Capture the cell that displays the provided text and extract its [X, Y] central coordinate. 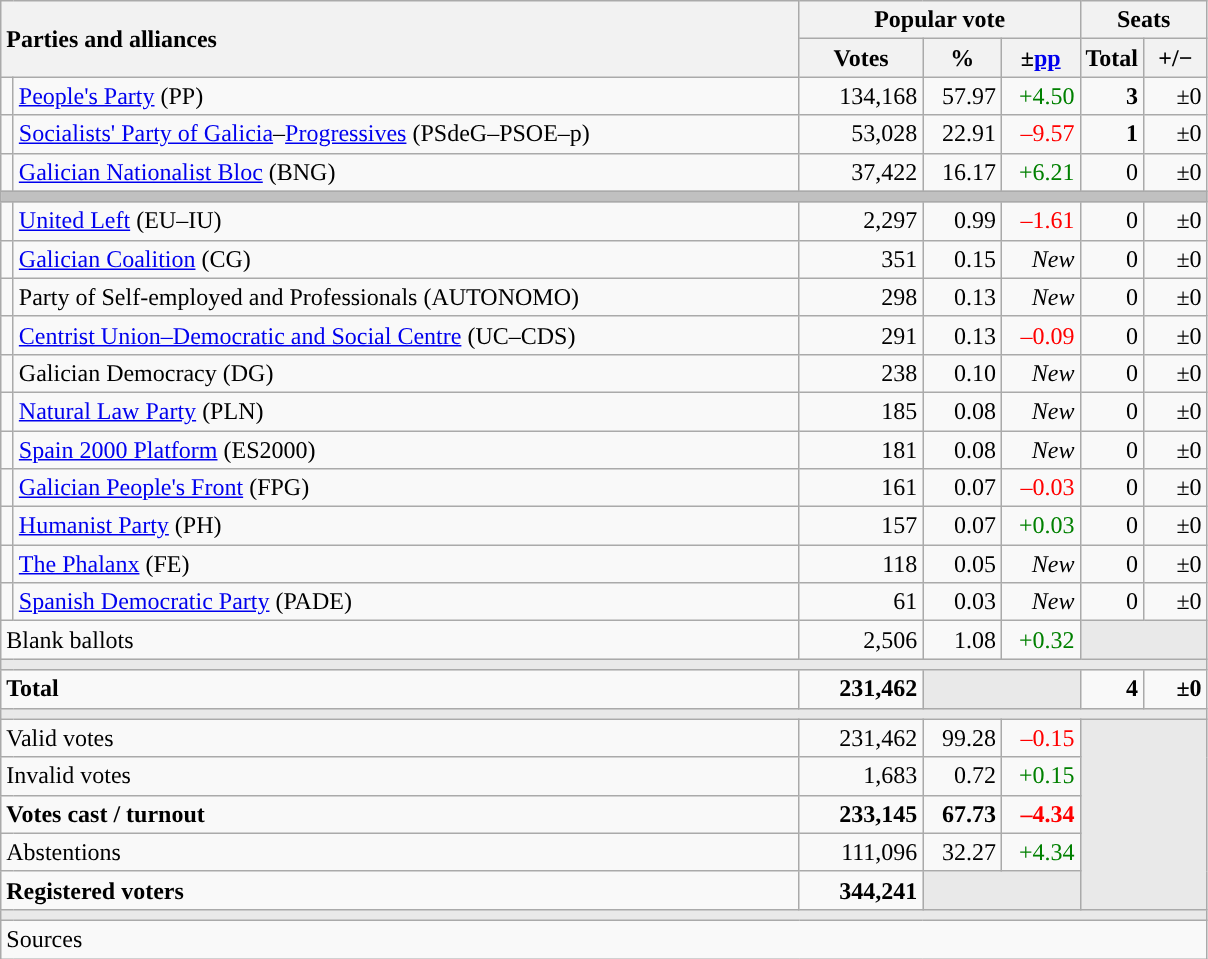
1 [1112, 134]
+/− [1176, 58]
+0.03 [1040, 526]
Galician People's Front (FPG) [406, 488]
32.27 [962, 852]
Spanish Democratic Party (PADE) [406, 602]
Votes [861, 58]
Socialists' Party of Galicia–Progressives (PSdeG–PSOE–p) [406, 134]
1.08 [962, 640]
Natural Law Party (PLN) [406, 411]
37,422 [861, 172]
Registered voters [400, 890]
People's Party (PP) [406, 96]
Blank ballots [400, 640]
Parties and alliances [400, 39]
57.97 [962, 96]
+4.34 [1040, 852]
185 [861, 411]
16.17 [962, 172]
–0.03 [1040, 488]
Abstentions [400, 852]
Seats [1144, 20]
–1.61 [1040, 221]
+0.15 [1040, 776]
–4.34 [1040, 814]
118 [861, 564]
233,145 [861, 814]
298 [861, 297]
0.72 [962, 776]
–0.09 [1040, 335]
53,028 [861, 134]
Humanist Party (PH) [406, 526]
0.15 [962, 259]
The Phalanx (FE) [406, 564]
181 [861, 449]
–0.15 [1040, 738]
Sources [604, 939]
+0.32 [1040, 640]
Spain 2000 Platform (ES2000) [406, 449]
161 [861, 488]
99.28 [962, 738]
61 [861, 602]
291 [861, 335]
1,683 [861, 776]
Party of Self-employed and Professionals (AUTONOMO) [406, 297]
0.99 [962, 221]
Invalid votes [400, 776]
Galician Nationalist Bloc (BNG) [406, 172]
157 [861, 526]
0.03 [962, 602]
Galician Democracy (DG) [406, 373]
0.10 [962, 373]
United Left (EU–IU) [406, 221]
Popular vote [940, 20]
Valid votes [400, 738]
111,096 [861, 852]
–9.57 [1040, 134]
238 [861, 373]
344,241 [861, 890]
% [962, 58]
3 [1112, 96]
2,506 [861, 640]
67.73 [962, 814]
22.91 [962, 134]
351 [861, 259]
+4.50 [1040, 96]
Centrist Union–Democratic and Social Centre (UC–CDS) [406, 335]
Votes cast / turnout [400, 814]
134,168 [861, 96]
Galician Coalition (CG) [406, 259]
2,297 [861, 221]
+6.21 [1040, 172]
±pp [1040, 58]
0.05 [962, 564]
4 [1112, 689]
